Output the [X, Y] coordinate of the center of the cell containing the given text.  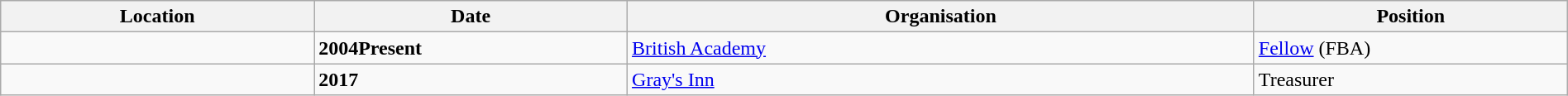
Fellow (FBA) [1411, 48]
2004Present [471, 48]
Organisation [941, 17]
Treasurer [1411, 79]
Location [157, 17]
Date [471, 17]
2017 [471, 79]
British Academy [941, 48]
Gray's Inn [941, 79]
Position [1411, 17]
